Search for the cell housing the specified text and yield its [X, Y] center coordinate. 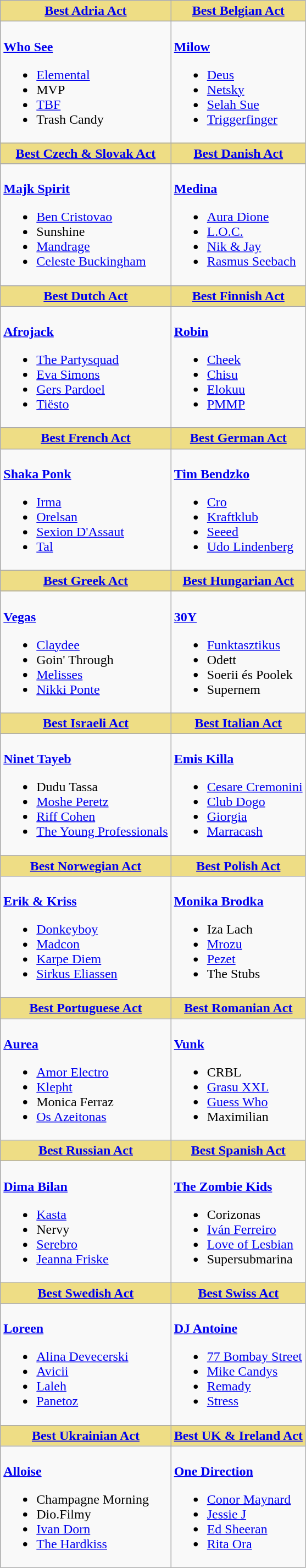
Best Ukrainian Act [86, 1436]
Best Danish Act [238, 153]
AlloiseChampagne MorningDio.FilmyIvan DornThe Hardkiss [86, 1506]
AureaAmor ElectroKlephtMonica FerrazOs Azeitonas [86, 1080]
Best Swedish Act [86, 1293]
Best UK & Ireland Act [238, 1436]
Dima BilanKastaNervySerebroJeanna Friske [86, 1222]
Best Adria Act [86, 11]
Emis KillaCesare CremoniniClub DogoGiorgiaMarracash [238, 794]
30YFunktasztikusOdettSoerii és PoolekSupernem [238, 652]
Shaka PonkIrmaOrelsanSexion D'AssautTal [86, 509]
MedinaAura DioneL.O.C.Nik & JayRasmus Seebach [238, 224]
Ninet TayebDudu TassaMoshe PeretzRiff CohenThe Young Professionals [86, 794]
The Zombie KidsCorizonasIván FerreiroLove of LesbianSupersubmarina [238, 1222]
Best Israeli Act [86, 723]
VunkCRBLGrasu XXLGuess WhoMaximilian [238, 1080]
Monika BrodkaIza LachMrozuPezetThe Stubs [238, 937]
Best Swiss Act [238, 1293]
Best Finnish Act [238, 296]
Best German Act [238, 438]
Best Greek Act [86, 581]
LoreenAlina DevecerskiAviciiLalehPanetoz [86, 1365]
RobinCheekChisuElokuuPMMP [238, 367]
Tim BendzkoCroKraftklubSeeedUdo Lindenberg [238, 509]
Best Italian Act [238, 723]
Who SeeElementalMVPTBFTrash Candy [86, 82]
Best Hungarian Act [238, 581]
Best Portuguese Act [86, 1008]
Majk SpiritBen CristovaoSunshineMandrageCeleste Buckingham [86, 224]
Best Russian Act [86, 1151]
Best Spanish Act [238, 1151]
Best Dutch Act [86, 296]
Erik & KrissDonkeyboyMadconKarpe DiemSirkus Eliassen [86, 937]
AfrojackThe PartysquadEva SimonsGers PardoelTiësto [86, 367]
Best Romanian Act [238, 1008]
Best French Act [86, 438]
Best Belgian Act [238, 11]
Best Polish Act [238, 866]
MilowDeusNetskySelah SueTriggerfinger [238, 82]
Best Czech & Slovak Act [86, 153]
One DirectionConor MaynardJessie JEd SheeranRita Ora [238, 1506]
Best Norwegian Act [86, 866]
DJ Antoine77 Bombay StreetMike CandysRemadyStress [238, 1365]
VegasClaydeeGoin' ThroughMelissesNikki Ponte [86, 652]
